Pinpoint the cell where the given text exists, returning its [x, y] midpoint coordinate. 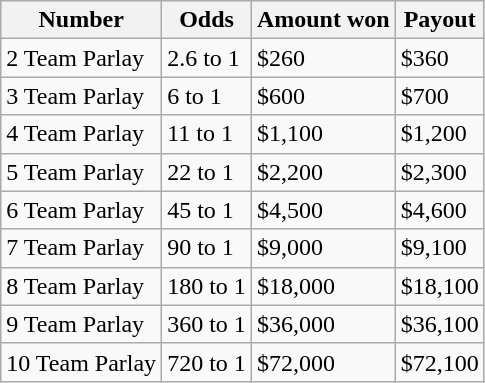
8 Team Parlay [82, 286]
$36,100 [440, 324]
6 to 1 [207, 96]
$4,500 [323, 210]
2.6 to 1 [207, 58]
720 to 1 [207, 362]
$36,000 [323, 324]
$700 [440, 96]
22 to 1 [207, 172]
$18,100 [440, 286]
$1,200 [440, 134]
$72,000 [323, 362]
9 Team Parlay [82, 324]
$9,100 [440, 248]
$4,600 [440, 210]
4 Team Parlay [82, 134]
$9,000 [323, 248]
$600 [323, 96]
5 Team Parlay [82, 172]
11 to 1 [207, 134]
$18,000 [323, 286]
$2,200 [323, 172]
180 to 1 [207, 286]
$1,100 [323, 134]
Payout [440, 20]
$260 [323, 58]
$2,300 [440, 172]
Amount won [323, 20]
10 Team Parlay [82, 362]
7 Team Parlay [82, 248]
90 to 1 [207, 248]
3 Team Parlay [82, 96]
Odds [207, 20]
360 to 1 [207, 324]
45 to 1 [207, 210]
2 Team Parlay [82, 58]
$72,100 [440, 362]
6 Team Parlay [82, 210]
$360 [440, 58]
Number [82, 20]
